Determine the (x, y) coordinate at the center of the cell enclosing the given text.  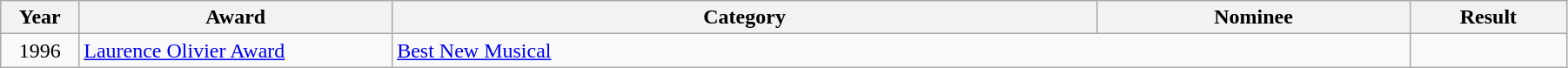
Category (745, 17)
Nominee (1254, 17)
Laurence Olivier Award (236, 51)
Best New Musical (901, 51)
Result (1488, 17)
Year (40, 17)
1996 (40, 51)
Award (236, 17)
